Capture the cell that displays the provided text and extract its [X, Y] central coordinate. 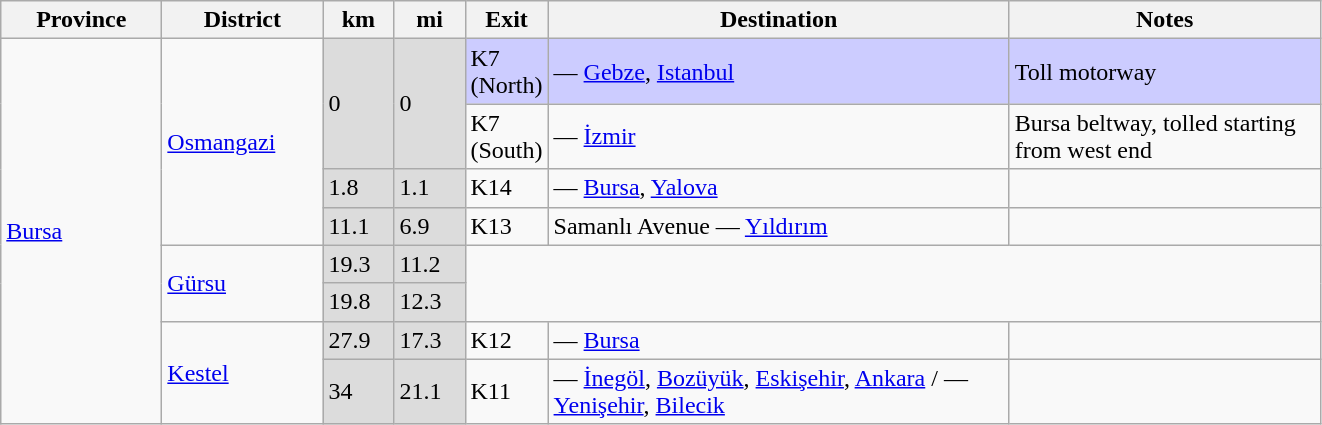
19.3 [358, 264]
Bursa [82, 232]
21.1 [430, 392]
34 [358, 392]
Notes [1164, 20]
Exit [506, 20]
19.8 [358, 302]
District [242, 20]
Osmangazi [242, 142]
K13 [506, 226]
mi [430, 20]
Destination [778, 20]
Province [82, 20]
12.3 [430, 302]
17.3 [430, 340]
Gürsu [242, 283]
— İzmir [778, 136]
Samanlı Avenue — Yıldırım [778, 226]
Kestel [242, 372]
Toll motorway [1164, 72]
— Bursa, Yalova [778, 188]
— Gebze, Istanbul [778, 72]
K7 (South) [506, 136]
11.2 [430, 264]
27.9 [358, 340]
— Bursa [778, 340]
K14 [506, 188]
km [358, 20]
11.1 [358, 226]
K12 [506, 340]
1.8 [358, 188]
Bursa beltway, tolled starting from west end [1164, 136]
1.1 [430, 188]
— İnegöl, Bozüyük, Eskişehir, Ankara / — Yenişehir, Bilecik [778, 392]
6.9 [430, 226]
K7 (North) [506, 72]
K11 [506, 392]
